Detect which cell encompasses the target text, then output its (X, Y) center coordinate. 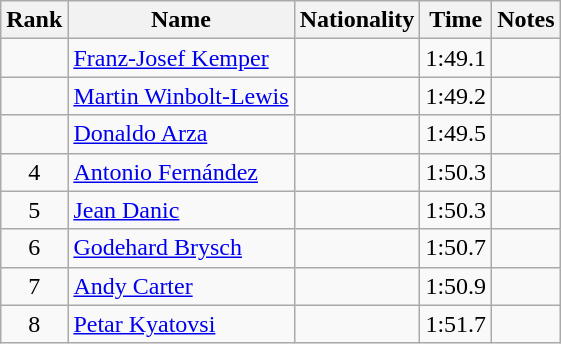
Jean Danic (181, 210)
1:49.2 (456, 96)
7 (34, 286)
Petar Kyatovsi (181, 324)
1:51.7 (456, 324)
Franz-Josef Kemper (181, 58)
1:50.7 (456, 248)
1:50.9 (456, 286)
5 (34, 210)
Godehard Brysch (181, 248)
Notes (526, 20)
Nationality (357, 20)
Name (181, 20)
8 (34, 324)
Time (456, 20)
Martin Winbolt-Lewis (181, 96)
Rank (34, 20)
6 (34, 248)
1:49.5 (456, 134)
1:49.1 (456, 58)
Andy Carter (181, 286)
Antonio Fernández (181, 172)
Donaldo Arza (181, 134)
4 (34, 172)
